Locate the cell with the specified text and output its (X, Y) center coordinate. 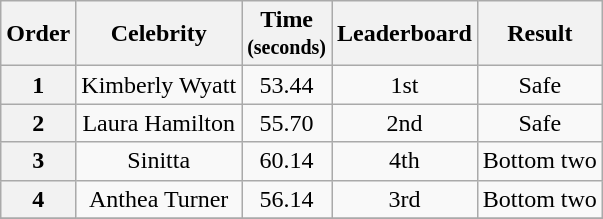
53.44 (287, 85)
3rd (405, 199)
60.14 (287, 161)
Laura Hamilton (159, 123)
Kimberly Wyatt (159, 85)
Time(seconds) (287, 34)
1 (38, 85)
4th (405, 161)
1st (405, 85)
2 (38, 123)
Anthea Turner (159, 199)
56.14 (287, 199)
55.70 (287, 123)
2nd (405, 123)
Sinitta (159, 161)
Result (540, 34)
4 (38, 199)
Celebrity (159, 34)
Order (38, 34)
Leaderboard (405, 34)
3 (38, 161)
